Extract the (X, Y) coordinate from the center of the cell holding the provided text.  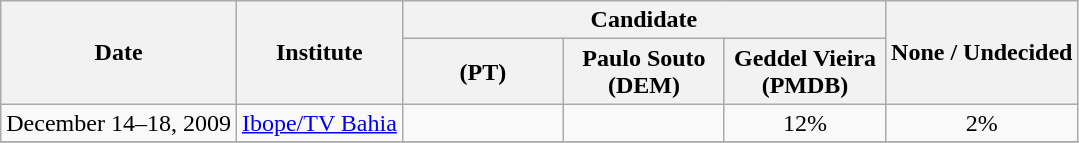
(PT) (482, 72)
Candidate (644, 20)
Date (119, 52)
Paulo Souto (DEM) (644, 72)
Ibope/TV Bahia (319, 123)
12% (804, 123)
None / Undecided (982, 52)
December 14–18, 2009 (119, 123)
Geddel Vieira (PMDB) (804, 72)
2% (982, 123)
Institute (319, 52)
